Return [x, y] of the center of cell containing provided text 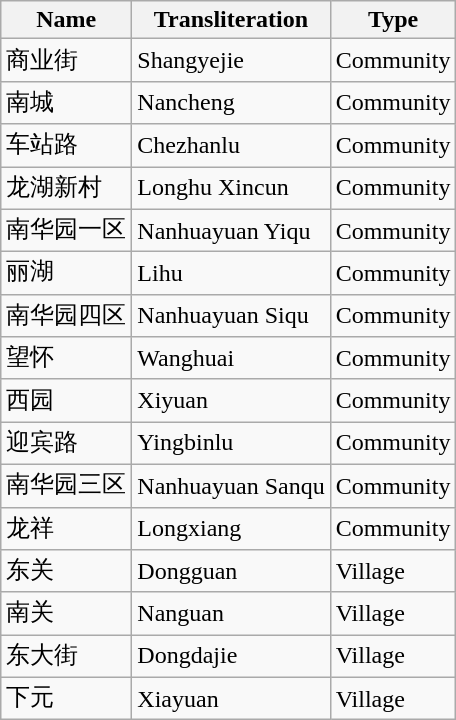
东关 [66, 572]
Nanhuayuan Siqu [231, 316]
Yingbinlu [231, 444]
Xiyuan [231, 400]
Nancheng [231, 102]
Lihu [231, 274]
龙湖新村 [66, 188]
下元 [66, 698]
南关 [66, 614]
南城 [66, 102]
南华园四区 [66, 316]
Chezhanlu [231, 146]
Nanhuayuan Sanqu [231, 486]
迎宾路 [66, 444]
望怀 [66, 358]
Wanghuai [231, 358]
东大街 [66, 656]
龙祥 [66, 528]
Nanhuayuan Yiqu [231, 230]
Dongdajie [231, 656]
Longxiang [231, 528]
Shangyejie [231, 60]
Xiayuan [231, 698]
西园 [66, 400]
Type [393, 20]
丽湖 [66, 274]
Name [66, 20]
Longhu Xincun [231, 188]
南华园一区 [66, 230]
车站路 [66, 146]
Nanguan [231, 614]
Transliteration [231, 20]
南华园三区 [66, 486]
商业街 [66, 60]
Dongguan [231, 572]
